Locate the cell with the specified text and output its [X, Y] center coordinate. 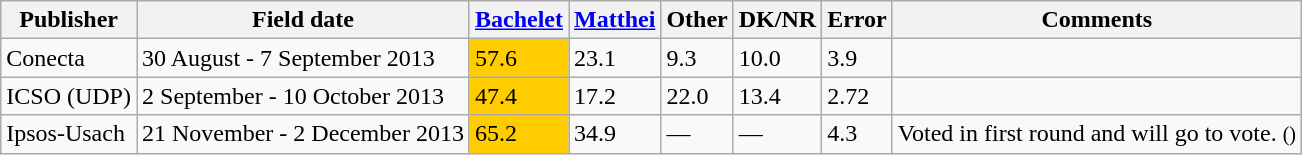
Ipsos-Usach [69, 134]
23.1 [614, 58]
Bachelet [518, 20]
Field date [302, 20]
Matthei [614, 20]
2.72 [858, 96]
9.3 [697, 58]
Comments [1096, 20]
65.2 [518, 134]
34.9 [614, 134]
2 September - 10 October 2013 [302, 96]
21 November - 2 December 2013 [302, 134]
ICSO (UDP) [69, 96]
57.6 [518, 58]
Publisher [69, 20]
22.0 [697, 96]
Conecta [69, 58]
30 August - 7 September 2013 [302, 58]
47.4 [518, 96]
17.2 [614, 96]
Voted in first round and will go to vote. () [1096, 134]
4.3 [858, 134]
Error [858, 20]
13.4 [777, 96]
3.9 [858, 58]
10.0 [777, 58]
Other [697, 20]
DK/NR [777, 20]
